Search for the cell housing the specified text and yield its [x, y] center coordinate. 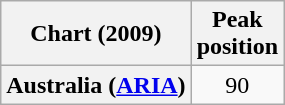
Chart (2009) [96, 34]
Australia (ARIA) [96, 85]
90 [237, 85]
Peakposition [237, 34]
